For the text-containing cell, return its midpoint in (x, y) coordinate format. 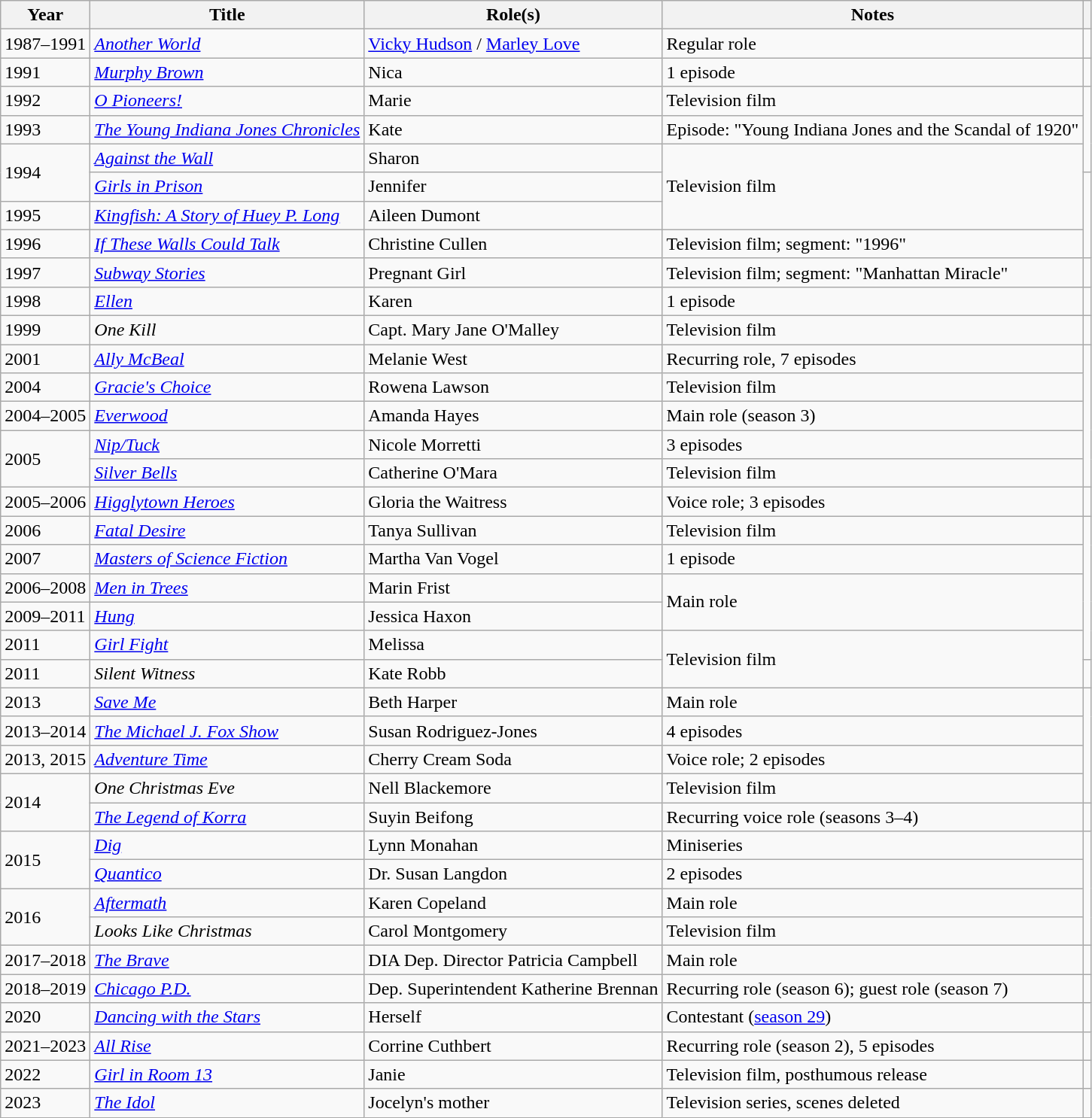
Ellen (227, 301)
1993 (45, 129)
2018–2019 (45, 989)
DIA Dep. Director Patricia Campbell (513, 960)
Nica (513, 72)
Christine Cullen (513, 244)
Janie (513, 1074)
2013, 2015 (45, 759)
Herself (513, 1017)
Murphy Brown (227, 72)
Nip/Tuck (227, 445)
Hung (227, 616)
The Michael J. Fox Show (227, 731)
Girl in Room 13 (227, 1074)
All Rise (227, 1046)
Suyin Beifong (513, 816)
Save Me (227, 702)
Silent Witness (227, 673)
1996 (45, 244)
Dr. Susan Langdon (513, 874)
Marie (513, 101)
Contestant (season 29) (873, 1017)
Girls in Prison (227, 187)
The Idol (227, 1103)
Tanya Sullivan (513, 530)
Episode: "Young Indiana Jones and the Scandal of 1920" (873, 129)
The Brave (227, 960)
2001 (45, 359)
2020 (45, 1017)
Carol Montgomery (513, 931)
1998 (45, 301)
Karen (513, 301)
Quantico (227, 874)
The Young Indiana Jones Chronicles (227, 129)
2005 (45, 459)
Subway Stories (227, 272)
Girl Fight (227, 645)
Rowena Lawson (513, 387)
Jennifer (513, 187)
Adventure Time (227, 759)
Jocelyn's mother (513, 1103)
Catherine O'Mara (513, 473)
Amanda Hayes (513, 416)
1994 (45, 172)
Capt. Mary Jane O'Malley (513, 330)
Another World (227, 44)
Regular role (873, 44)
Beth Harper (513, 702)
Fatal Desire (227, 530)
The Legend of Korra (227, 816)
2017–2018 (45, 960)
Martha Van Vogel (513, 559)
Marin Frist (513, 588)
Sharon (513, 158)
2022 (45, 1074)
Melanie West (513, 359)
Ally McBeal (227, 359)
Role(s) (513, 15)
Television film; segment: "Manhattan Miracle" (873, 272)
2004–2005 (45, 416)
2 episodes (873, 874)
Year (45, 15)
Looks Like Christmas (227, 931)
Recurring role, 7 episodes (873, 359)
O Pioneers! (227, 101)
Jessica Haxon (513, 616)
2005–2006 (45, 502)
2009–2011 (45, 616)
Title (227, 15)
Chicago P.D. (227, 989)
Pregnant Girl (513, 272)
Notes (873, 15)
Recurring voice role (seasons 3–4) (873, 816)
2013 (45, 702)
Melissa (513, 645)
Karen Copeland (513, 903)
Kate (513, 129)
One Christmas Eve (227, 788)
Recurring role (season 2), 5 episodes (873, 1046)
2016 (45, 917)
Dig (227, 846)
1997 (45, 272)
Television film, posthumous release (873, 1074)
2006 (45, 530)
1999 (45, 330)
Aftermath (227, 903)
Voice role; 3 episodes (873, 502)
1987–1991 (45, 44)
2013–2014 (45, 731)
Television film; segment: "1996" (873, 244)
2023 (45, 1103)
Silver Bells (227, 473)
Television series, scenes deleted (873, 1103)
2006–2008 (45, 588)
2015 (45, 860)
Everwood (227, 416)
Gloria the Waitress (513, 502)
Vicky Hudson / Marley Love (513, 44)
3 episodes (873, 445)
Corrine Cuthbert (513, 1046)
2007 (45, 559)
Cherry Cream Soda (513, 759)
Dep. Superintendent Katherine Brennan (513, 989)
4 episodes (873, 731)
Dancing with the Stars (227, 1017)
2021–2023 (45, 1046)
Lynn Monahan (513, 846)
Main role (season 3) (873, 416)
If These Walls Could Talk (227, 244)
Gracie's Choice (227, 387)
Against the Wall (227, 158)
Voice role; 2 episodes (873, 759)
2014 (45, 802)
Higglytown Heroes (227, 502)
Kingfish: A Story of Huey P. Long (227, 215)
Nicole Morretti (513, 445)
Aileen Dumont (513, 215)
2004 (45, 387)
1991 (45, 72)
Kate Robb (513, 673)
Recurring role (season 6); guest role (season 7) (873, 989)
1992 (45, 101)
Masters of Science Fiction (227, 559)
Men in Trees (227, 588)
Susan Rodriguez-Jones (513, 731)
Miniseries (873, 846)
One Kill (227, 330)
1995 (45, 215)
Nell Blackemore (513, 788)
